For the text-containing cell, return its midpoint in (X, Y) coordinate format. 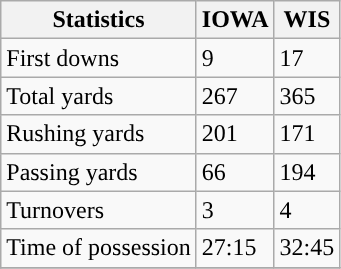
267 (235, 96)
17 (307, 58)
Passing yards (99, 172)
WIS (307, 20)
194 (307, 172)
201 (235, 134)
IOWA (235, 20)
365 (307, 96)
Rushing yards (99, 134)
3 (235, 210)
Turnovers (99, 210)
171 (307, 134)
4 (307, 210)
Time of possession (99, 248)
27:15 (235, 248)
First downs (99, 58)
66 (235, 172)
Total yards (99, 96)
Statistics (99, 20)
9 (235, 58)
32:45 (307, 248)
